Capture the cell that displays the provided text and extract its (X, Y) central coordinate. 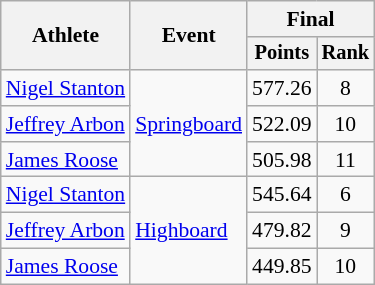
479.82 (282, 231)
6 (346, 195)
Highboard (188, 230)
Event (188, 36)
505.98 (282, 160)
11 (346, 160)
Points (282, 54)
577.26 (282, 88)
545.64 (282, 195)
Final (310, 19)
Springboard (188, 124)
449.85 (282, 267)
522.09 (282, 124)
Rank (346, 54)
8 (346, 88)
9 (346, 231)
Athlete (66, 36)
